Capture the cell that displays the provided text and extract its [X, Y] central coordinate. 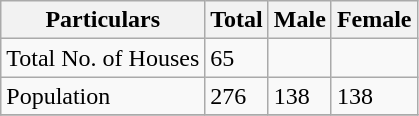
Total [237, 20]
Particulars [103, 20]
276 [237, 96]
65 [237, 58]
Total No. of Houses [103, 58]
Male [300, 20]
Population [103, 96]
Female [374, 20]
